Determine the [x, y] coordinate at the center of the cell enclosing the given text.  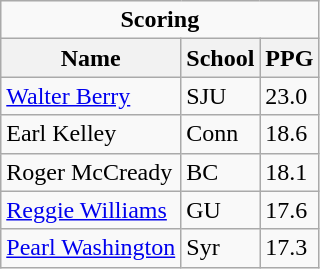
BC [220, 172]
Roger McCready [91, 172]
Reggie Williams [91, 210]
Name [91, 58]
SJU [220, 96]
School [220, 58]
Pearl Washington [91, 248]
17.3 [290, 248]
18.6 [290, 134]
GU [220, 210]
18.1 [290, 172]
Earl Kelley [91, 134]
Scoring [160, 20]
Walter Berry [91, 96]
PPG [290, 58]
Syr [220, 248]
17.6 [290, 210]
Conn [220, 134]
23.0 [290, 96]
